Return [X, Y] of the center of cell containing provided text 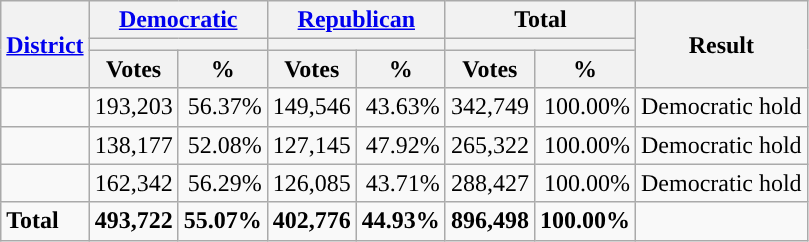
Democratic [178, 20]
Result [721, 44]
342,749 [490, 107]
43.63% [400, 107]
162,342 [134, 183]
District [45, 44]
Republican [356, 20]
56.29% [222, 183]
265,322 [490, 145]
149,546 [312, 107]
55.07% [222, 221]
193,203 [134, 107]
44.93% [400, 221]
138,177 [134, 145]
52.08% [222, 145]
896,498 [490, 221]
126,085 [312, 183]
127,145 [312, 145]
402,776 [312, 221]
288,427 [490, 183]
493,722 [134, 221]
43.71% [400, 183]
56.37% [222, 107]
47.92% [400, 145]
